Scan for the cell matching the given text and deliver its (X, Y) coordinate at center. 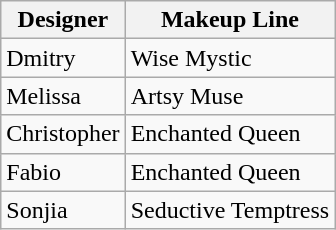
Sonjia (63, 210)
Melissa (63, 96)
Wise Mystic (230, 58)
Makeup Line (230, 20)
Designer (63, 20)
Artsy Muse (230, 96)
Seductive Temptress (230, 210)
Dmitry (63, 58)
Christopher (63, 134)
Fabio (63, 172)
